Scan for the cell matching the given text and deliver its [X, Y] coordinate at center. 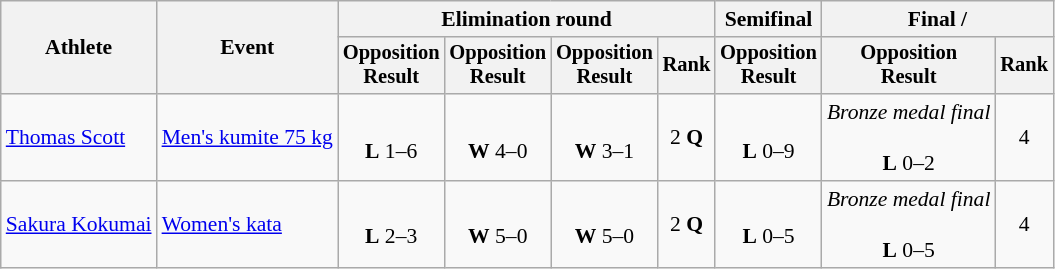
Men's kumite 75 kg [248, 138]
L 2–3 [392, 224]
Elimination round [526, 19]
Athlete [79, 48]
Final / [938, 19]
Event [248, 48]
L 0–9 [768, 138]
Semifinal [768, 19]
W 3–1 [604, 138]
Sakura Kokumai [79, 224]
Bronze medal finalL 0–5 [909, 224]
Women's kata [248, 224]
Bronze medal finalL 0–2 [909, 138]
L 1–6 [392, 138]
L 0–5 [768, 224]
W 4–0 [498, 138]
Thomas Scott [79, 138]
